Find where the given text appears and provide that cell's center as (X, Y) coordinate. 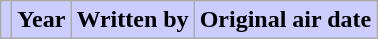
Original air date (286, 20)
Written by (132, 20)
Year (42, 20)
